For the text-containing cell, return its midpoint in [x, y] coordinate format. 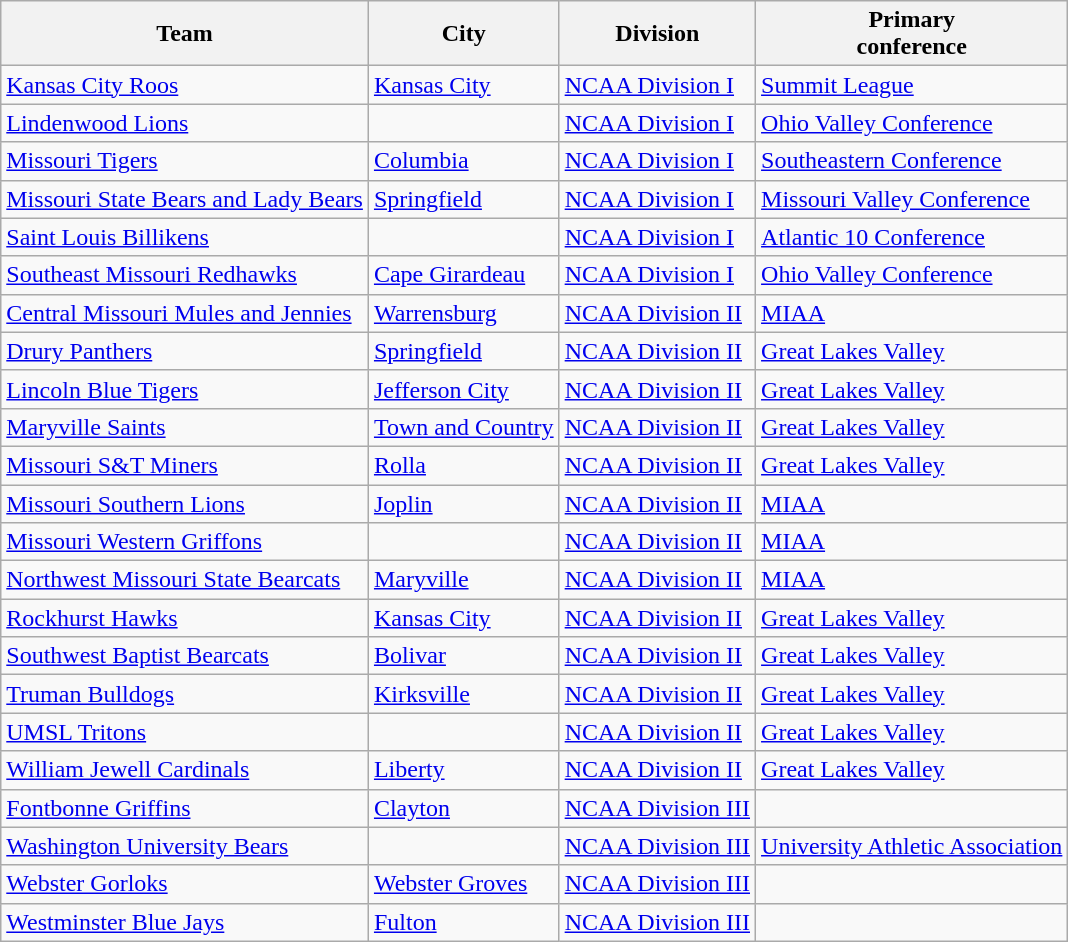
Kansas City Roos [185, 85]
Liberty [464, 770]
Clayton [464, 808]
Columbia [464, 161]
Bolivar [464, 656]
Washington University Bears [185, 846]
Jefferson City [464, 389]
Primary conference [912, 34]
Missouri State Bears and Lady Bears [185, 199]
Fulton [464, 922]
Cape Girardeau [464, 275]
Truman Bulldogs [185, 694]
City [464, 34]
Missouri Tigers [185, 161]
Central Missouri Mules and Jennies [185, 313]
Missouri Valley Conference [912, 199]
Rolla [464, 465]
Missouri S&T Miners [185, 465]
Webster Gorloks [185, 884]
University Athletic Association [912, 846]
Webster Groves [464, 884]
Summit League [912, 85]
Missouri Southern Lions [185, 503]
UMSL Tritons [185, 732]
Southeastern Conference [912, 161]
Northwest Missouri State Bearcats [185, 580]
Fontbonne Griffins [185, 808]
Lincoln Blue Tigers [185, 389]
Maryville Saints [185, 427]
Saint Louis Billikens [185, 237]
Drury Panthers [185, 351]
Division [657, 34]
Maryville [464, 580]
Lindenwood Lions [185, 123]
William Jewell Cardinals [185, 770]
Atlantic 10 Conference [912, 237]
Southwest Baptist Bearcats [185, 656]
Westminster Blue Jays [185, 922]
Town and Country [464, 427]
Rockhurst Hawks [185, 618]
Team [185, 34]
Southeast Missouri Redhawks [185, 275]
Warrensburg [464, 313]
Kirksville [464, 694]
Missouri Western Griffons [185, 542]
Joplin [464, 503]
